Pinpoint the cell where the given text exists, returning its [X, Y] midpoint coordinate. 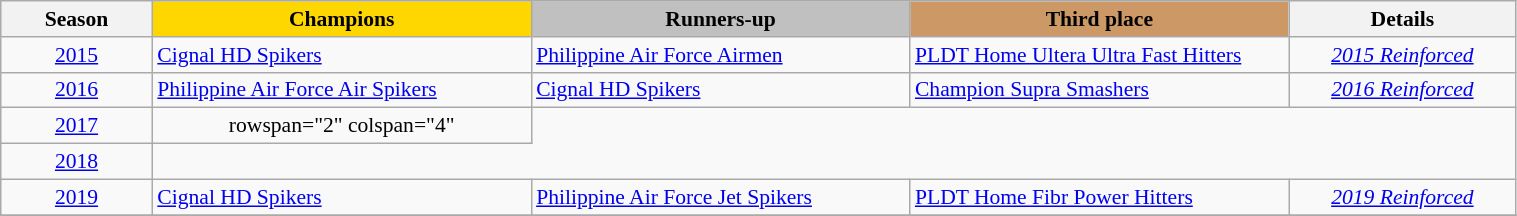
2018 [77, 162]
2016 Reinforced [1402, 90]
2019 Reinforced [1402, 197]
Third place [1100, 19]
PLDT Home Fibr Power Hitters [1100, 197]
2019 [77, 197]
2015 [77, 55]
rowspan="2" colspan="4" [342, 126]
2016 [77, 90]
Runners-up [720, 19]
Season [77, 19]
Champions [342, 19]
Philippine Air Force Air Spikers [342, 90]
Philippine Air Force Airmen [720, 55]
Details [1402, 19]
Philippine Air Force Jet Spikers [720, 197]
Champion Supra Smashers [1100, 90]
2015 Reinforced [1402, 55]
PLDT Home Ultera Ultra Fast Hitters [1100, 55]
2017 [77, 126]
